Extract the [X, Y] coordinate from the center of the cell holding the provided text.  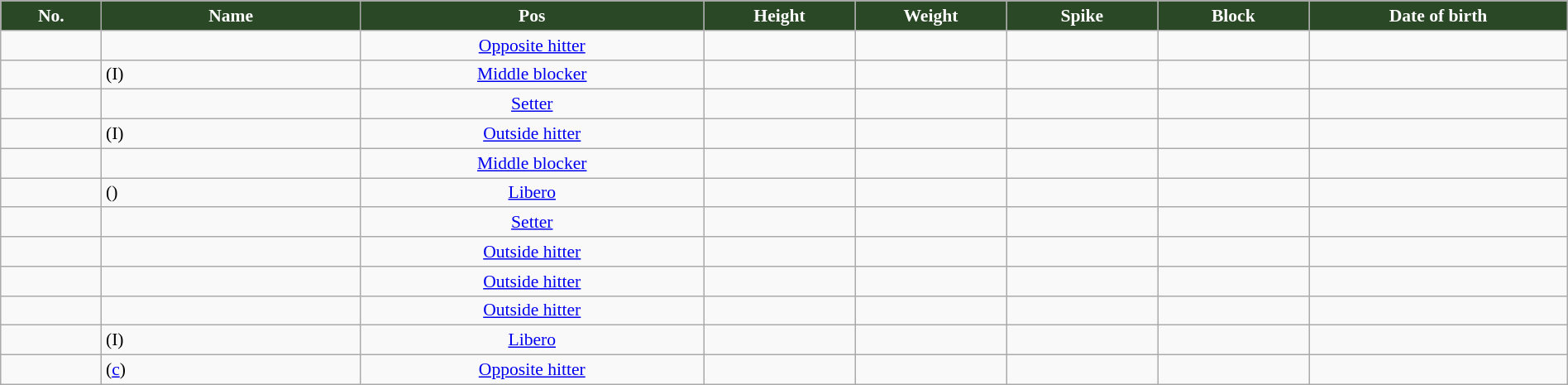
No. [51, 16]
Spike [1082, 16]
(c) [232, 370]
Block [1234, 16]
Pos [532, 16]
Date of birth [1439, 16]
Height [779, 16]
() [232, 193]
Weight [931, 16]
Name [232, 16]
